Pinpoint the cell where the given text exists, returning its [X, Y] midpoint coordinate. 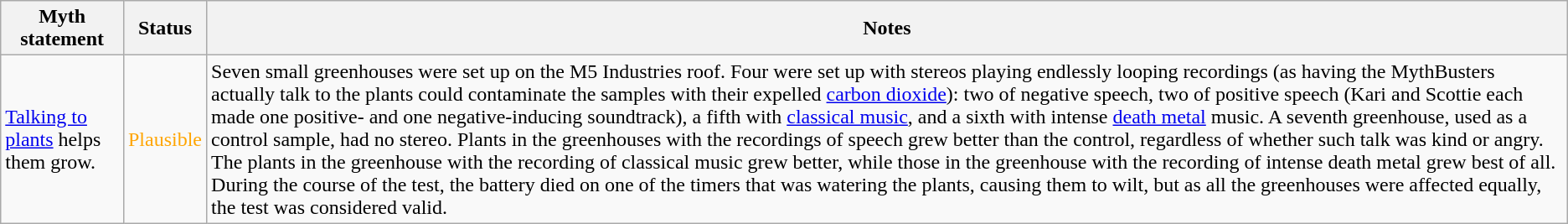
Notes [888, 29]
Status [164, 29]
Talking to plants helps them grow. [62, 139]
Myth statement [62, 29]
Plausible [164, 139]
